For the text-containing cell, return its midpoint in [X, Y] coordinate format. 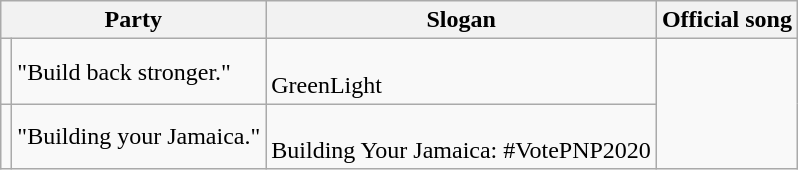
Slogan [462, 20]
Official song [726, 20]
"Build back stronger." [139, 72]
GreenLight [462, 72]
Building Your Jamaica: #VotePNP2020 [462, 136]
"Building your Jamaica." [139, 136]
Party [134, 20]
